Locate the cell with the specified text and output its (X, Y) center coordinate. 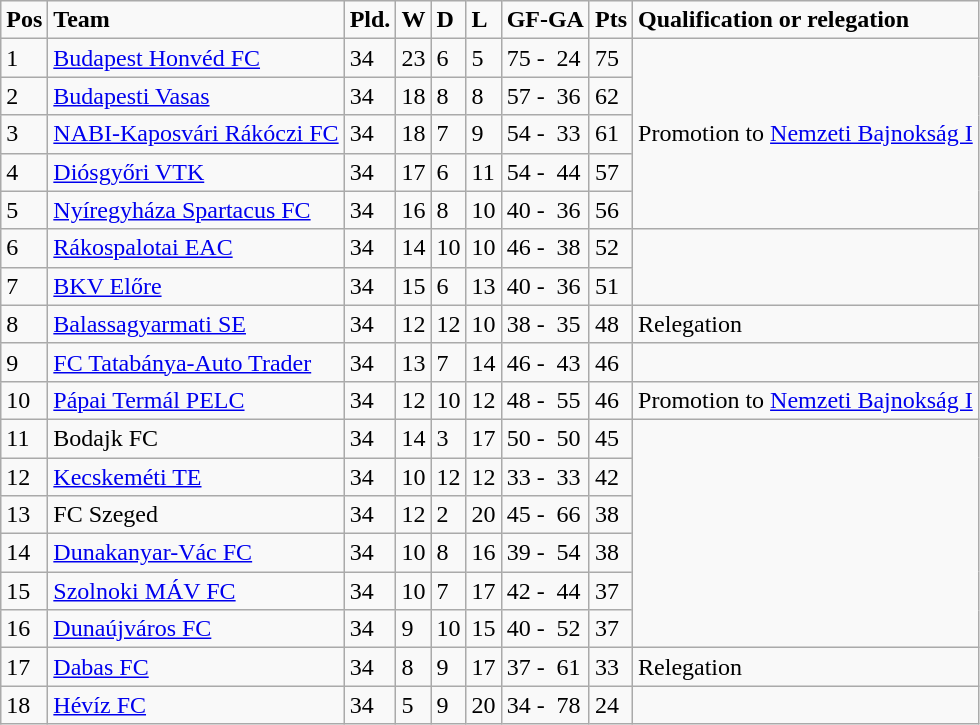
4 (24, 172)
50 - 50 (545, 438)
Kecskeméti TE (196, 477)
Dabas FC (196, 667)
Team (196, 20)
54 - 44 (545, 172)
52 (610, 248)
Balassagyarmati SE (196, 324)
GF-GA (545, 20)
1 (24, 58)
46 - 43 (545, 362)
33 - 33 (545, 477)
Bodajk FC (196, 438)
54 - 33 (545, 134)
BKV Előre (196, 286)
Diósgyőri VTK (196, 172)
Qualification or relegation (806, 20)
46 - 38 (545, 248)
Dunaújváros FC (196, 629)
62 (610, 96)
45 - 66 (545, 515)
FC Szeged (196, 515)
48 - 55 (545, 400)
L (484, 20)
23 (414, 58)
33 (610, 667)
34 - 78 (545, 705)
Pos (24, 20)
57 - 36 (545, 96)
24 (610, 705)
75 - 24 (545, 58)
Budapesti Vasas (196, 96)
Pts (610, 20)
Budapest Honvéd FC (196, 58)
D (448, 20)
Dunakanyar-Vác FC (196, 553)
NABI-Kaposvári Rákóczi FC (196, 134)
42 - 44 (545, 591)
Rákospalotai EAC (196, 248)
W (414, 20)
42 (610, 477)
48 (610, 324)
57 (610, 172)
61 (610, 134)
45 (610, 438)
38 - 35 (545, 324)
56 (610, 210)
Pld. (370, 20)
75 (610, 58)
51 (610, 286)
40 - 52 (545, 629)
37 - 61 (545, 667)
Pápai Termál PELC (196, 400)
Nyíregyháza Spartacus FC (196, 210)
Szolnoki MÁV FC (196, 591)
39 - 54 (545, 553)
FC Tatabánya-Auto Trader (196, 362)
Hévíz FC (196, 705)
